Output the (X, Y) coordinate of the center of the cell containing the given text.  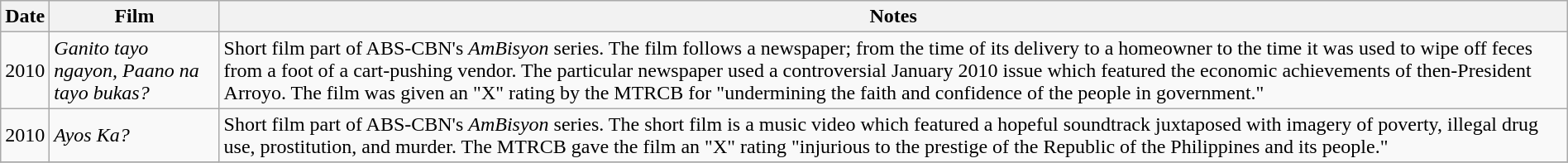
Ganito tayo ngayon, Paano na tayo bukas? (134, 70)
Notes (893, 17)
Film (134, 17)
Ayos Ka? (134, 136)
Date (25, 17)
